Capture the cell that displays the provided text and extract its (X, Y) central coordinate. 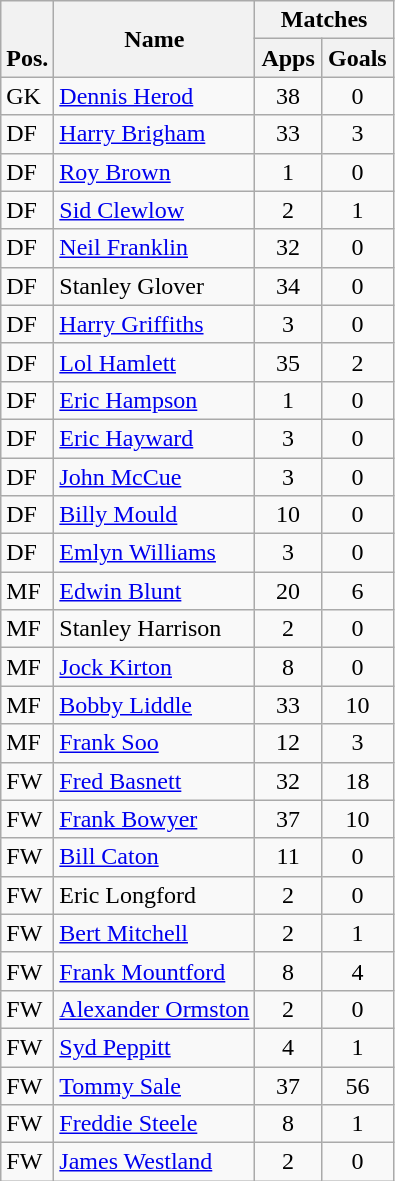
Frank Bowyer (154, 819)
Billy Mould (154, 515)
Stanley Glover (154, 286)
12 (288, 743)
35 (288, 362)
Apps (288, 58)
Pos. (28, 39)
James Westland (154, 1162)
Neil Franklin (154, 248)
Roy Brown (154, 172)
Harry Griffiths (154, 324)
Eric Longford (154, 895)
Harry Brigham (154, 134)
Frank Soo (154, 743)
11 (288, 857)
20 (288, 591)
Freddie Steele (154, 1124)
Name (154, 39)
Edwin Blunt (154, 591)
Fred Basnett (154, 781)
34 (288, 286)
6 (357, 591)
56 (357, 1085)
18 (357, 781)
Bobby Liddle (154, 705)
Frank Mountford (154, 971)
Syd Peppitt (154, 1047)
Sid Clewlow (154, 210)
Eric Hampson (154, 400)
Goals (357, 58)
38 (288, 96)
Jock Kirton (154, 667)
Eric Hayward (154, 438)
Bert Mitchell (154, 933)
Emlyn Williams (154, 553)
Alexander Ormston (154, 1009)
Stanley Harrison (154, 629)
Dennis Herod (154, 96)
Lol Hamlett (154, 362)
Bill Caton (154, 857)
John McCue (154, 477)
GK (28, 96)
Tommy Sale (154, 1085)
Matches (324, 20)
